Detect which cell encompasses the target text, then output its (X, Y) center coordinate. 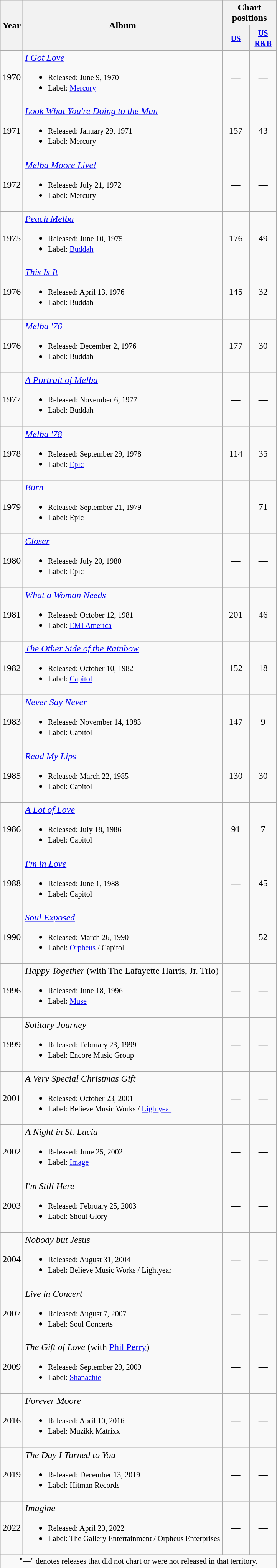
201 (236, 615)
The Other Side of the RainbowReleased: October 10, 1982Label: Capitol (123, 668)
114 (236, 453)
32 (263, 292)
1988 (12, 883)
BurnReleased: September 21, 1979Label: Epic (123, 507)
The Day I Turned to YouReleased: December 13, 2019Label: Hitman Records (123, 1474)
US R&B (263, 38)
71 (263, 507)
2022 (12, 1528)
Melba '76Released: December 2, 1976Label: Buddah (123, 346)
Album (123, 25)
152 (236, 668)
CloserReleased: July 20, 1980Label: Epic (123, 561)
A Lot of LoveReleased: July 18, 1986Label: Capitol (123, 829)
1971 (12, 131)
"—" denotes releases that did not chart or were not released in that territory. (138, 1561)
9 (263, 722)
176 (236, 238)
Melba '78Released: September 29, 1978Label: Epic (123, 453)
91 (236, 829)
Live in ConcertReleased: August 7, 2007Label: Soul Concerts (123, 1313)
Nobody but JesusReleased: August 31, 2004Label: Believe Music Works / Lightyear (123, 1259)
I'm Still HereReleased: February 25, 2003Label: Shout Glory (123, 1205)
2007 (12, 1313)
1972 (12, 185)
45 (263, 883)
18 (263, 668)
49 (263, 238)
2016 (12, 1420)
The Gift of Love (with Phil Perry)Released: September 29, 2009Label: Shanachie (123, 1367)
Peach MelbaReleased: June 10, 1975Label: Buddah (123, 238)
Read My LipsReleased: March 22, 1985Label: Capitol (123, 776)
1977 (12, 399)
Soul ExposedReleased: March 26, 1990Label: Orpheus / Capitol (123, 937)
157 (236, 131)
1990 (12, 937)
Happy Together (with The Lafayette Harris, Jr. Trio)Released: June 18, 1996Label: Muse (123, 991)
1982 (12, 668)
Never Say NeverReleased: November 14, 1983Label: Capitol (123, 722)
177 (236, 346)
130 (236, 776)
1981 (12, 615)
1979 (12, 507)
1985 (12, 776)
1983 (12, 722)
Year (12, 25)
US (236, 38)
A Night in St. LuciaReleased: June 25, 2002Label: Image (123, 1152)
This Is ItReleased: April 13, 1976Label: Buddah (123, 292)
Forever MooreReleased: April 10, 2016Label: Muzikk Matrixx (123, 1420)
46 (263, 615)
35 (263, 453)
2009 (12, 1367)
7 (263, 829)
52 (263, 937)
2004 (12, 1259)
A Very Special Christmas GiftReleased: October 23, 2001Label: Believe Music Works / Lightyear (123, 1098)
I Got LoveReleased: June 9, 1970Label: Mercury (123, 77)
2019 (12, 1474)
1970 (12, 77)
I'm in LoveReleased: June 1, 1988Label: Capitol (123, 883)
1986 (12, 829)
Chart positions (249, 13)
147 (236, 722)
Solitary JourneyReleased: February 23, 1999Label: Encore Music Group (123, 1044)
Look What You're Doing to the ManReleased: January 29, 1971Label: Mercury (123, 131)
1980 (12, 561)
What a Woman NeedsReleased: October 12, 1981Label: EMI America (123, 615)
Melba Moore Live!Released: July 21, 1972Label: Mercury (123, 185)
A Portrait of MelbaReleased: November 6, 1977Label: Buddah (123, 399)
1978 (12, 453)
ImagineReleased: April 29, 2022Label: The Gallery Entertainment / Orpheus Enterprises (123, 1528)
43 (263, 131)
2001 (12, 1098)
1975 (12, 238)
2003 (12, 1205)
2002 (12, 1152)
1999 (12, 1044)
1996 (12, 991)
145 (236, 292)
